Scan for the cell matching the given text and deliver its [x, y] coordinate at center. 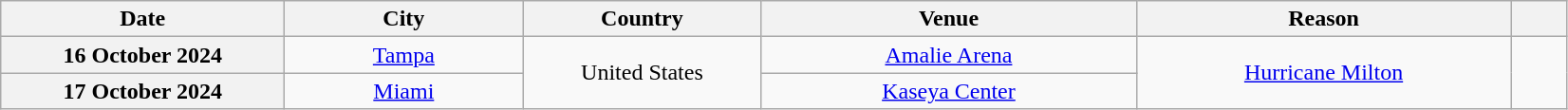
Reason [1323, 19]
Hurricane Milton [1323, 73]
17 October 2024 [142, 91]
Amalie Arena [949, 55]
City [404, 19]
United States [642, 73]
Country [642, 19]
16 October 2024 [142, 55]
Miami [404, 91]
Venue [949, 19]
Date [142, 19]
Kaseya Center [949, 91]
Tampa [404, 55]
